Capture the cell that displays the provided text and extract its (X, Y) central coordinate. 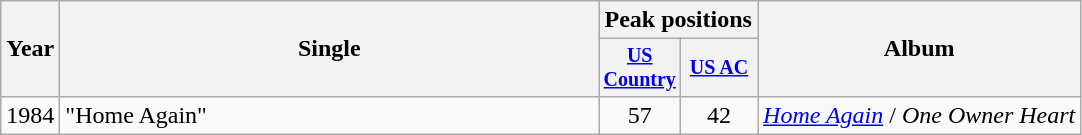
Year (30, 49)
"Home Again" (330, 115)
Album (920, 49)
1984 (30, 115)
Peak positions (678, 20)
Home Again / One Owner Heart (920, 115)
Single (330, 49)
US Country (640, 68)
US AC (720, 68)
57 (640, 115)
42 (720, 115)
